Find where the given text appears and provide that cell's center as (X, Y) coordinate. 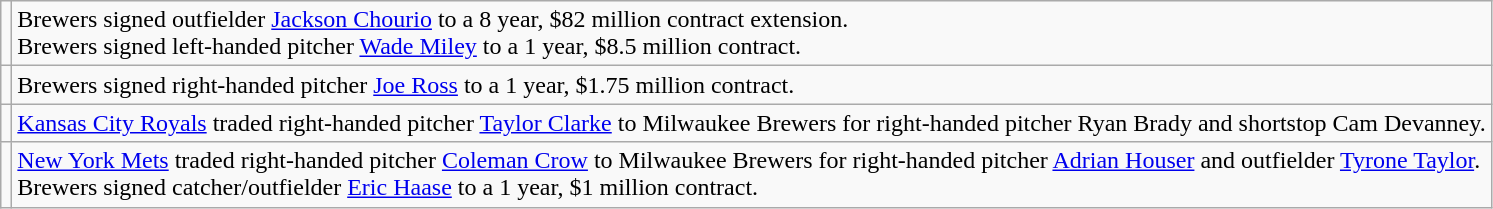
Brewers signed right-handed pitcher Joe Ross to a 1 year, $1.75 million contract. (752, 85)
Kansas City Royals traded right-handed pitcher Taylor Clarke to Milwaukee Brewers for right-handed pitcher Ryan Brady and shortstop Cam Devanney. (752, 123)
